Provide the [x, y] coordinate of the cell's center where the given text is located.  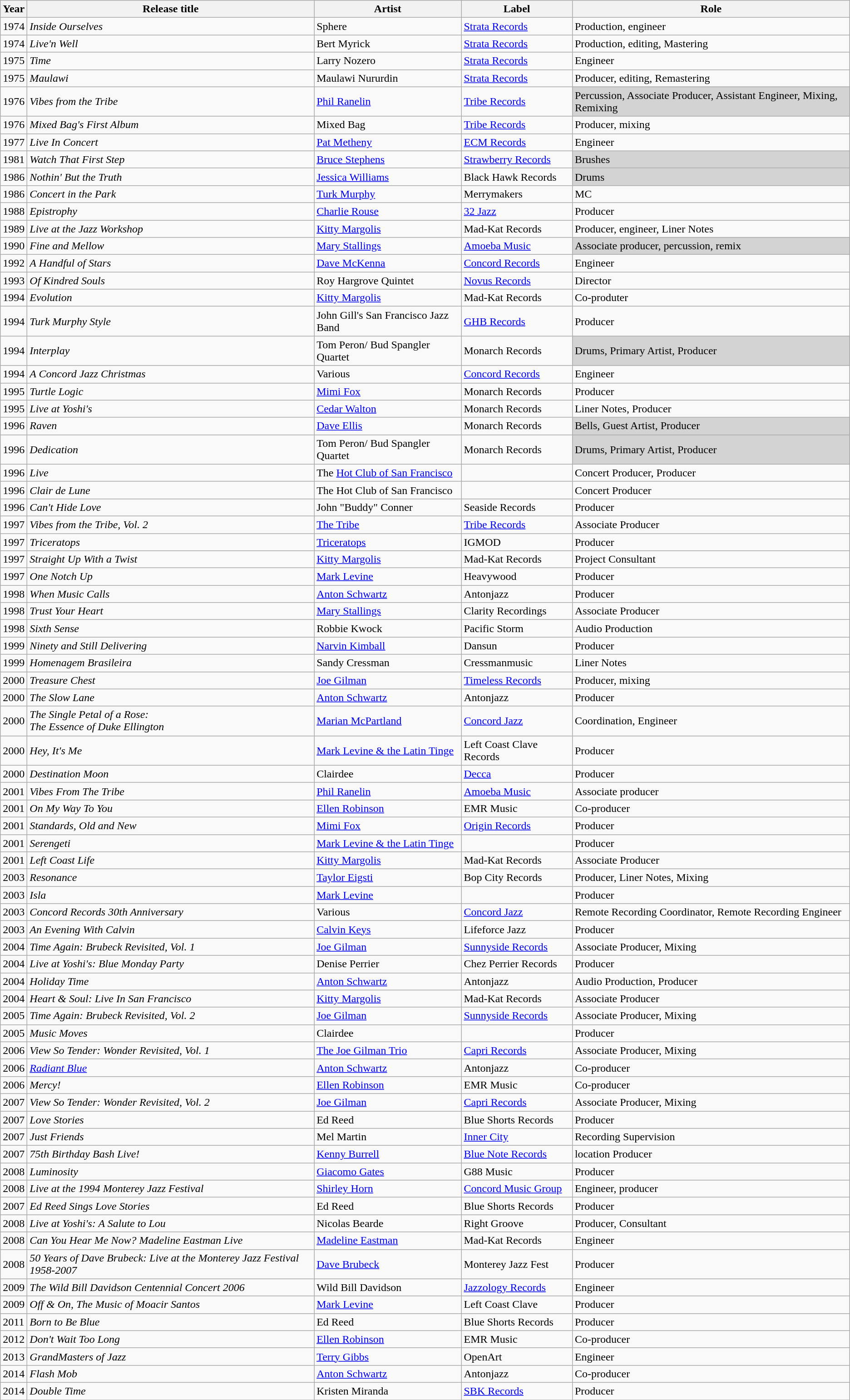
One Notch Up [171, 577]
Concert Producer, Producer [711, 473]
Live In Concert [171, 142]
Production, editing, Mastering [711, 44]
Dansun [517, 646]
Merrymakers [517, 194]
Director [711, 281]
Off & On, The Music of Moacir Santos [171, 1305]
Bells, Guest Artist, Producer [711, 426]
75th Birthday Bash Live! [171, 1154]
Brushes [711, 159]
View So Tender: Wonder Revisited, Vol. 2 [171, 1102]
Clair de Lune [171, 490]
Marian McPartland [388, 721]
Roy Hargrove Quintet [388, 281]
Live at the 1994 Monterey Jazz Festival [171, 1189]
Cedar Walton [388, 409]
Homenagem Brasileira [171, 663]
Producer, Liner Notes, Mixing [711, 878]
Live [171, 473]
Madeline Eastman [388, 1241]
Destination Moon [171, 774]
Flash Mob [171, 1374]
Timeless Records [517, 680]
The Wild Bill Davidson Centennial Concert 2006 [171, 1287]
Liner Notes [711, 663]
Heavywood [517, 577]
Larry Nozero [388, 61]
Vibes from the Tribe, Vol. 2 [171, 524]
Narvin Kimball [388, 646]
Associate producer, percussion, remix [711, 246]
Black Hawk Records [517, 177]
1990 [14, 246]
Can't Hide Love [171, 507]
An Evening With Calvin [171, 930]
Kenny Burrell [388, 1154]
A Concord Jazz Christmas [171, 374]
Mercy! [171, 1085]
On My Way To You [171, 808]
Producer, engineer, Liner Notes [711, 228]
Jazzology Records [517, 1287]
Mixed Bag [388, 125]
Release title [171, 9]
Ed Reed Sings Love Stories [171, 1206]
Audio Production, Producer [711, 981]
GHB Records [517, 322]
Year [14, 9]
Dave Brubeck [388, 1264]
The Joe Gilman Trio [388, 1050]
Robbie Kwock [388, 628]
50 Years of Dave Brubeck: Live at the Monterey Jazz Festival 1958-2007 [171, 1264]
Terry Gibbs [388, 1356]
Sandy Cressman [388, 663]
Heart & Soul: Live In San Francisco [171, 999]
Project Consultant [711, 559]
A Handful of Stars [171, 263]
Epistrophy [171, 211]
When Music Calls [171, 594]
Ninety and Still Delivering [171, 646]
1977 [14, 142]
Watch That First Step [171, 159]
Standards, Old and New [171, 826]
Don't Wait Too Long [171, 1339]
1989 [14, 228]
Left Coast Clave [517, 1305]
Live'n Well [171, 44]
Live at Yoshi's [171, 409]
Jessica Williams [388, 177]
GrandMasters of Jazz [171, 1356]
Can You Hear Me Now? Madeline Eastman Live [171, 1241]
Maulawi [171, 78]
Left Coast Clave Records [517, 750]
Percussion, Associate Producer, Assistant Engineer, Mixing, Remixing [711, 102]
Vibes From The Tribe [171, 791]
Pat Metheny [388, 142]
Clarity Recordings [517, 611]
Monterey Jazz Fest [517, 1264]
Music Moves [171, 1033]
Straight Up With a Twist [171, 559]
Love Stories [171, 1119]
Concert Producer [711, 490]
Inner City [517, 1137]
MC [711, 194]
Artist [388, 9]
John Gill's San Francisco Jazz Band [388, 322]
1988 [14, 211]
Bruce Stephens [388, 159]
Dave McKenna [388, 263]
Holiday Time [171, 981]
Mel Martin [388, 1137]
Evolution [171, 298]
2011 [14, 1322]
Right Groove [517, 1223]
ECM Records [517, 142]
Sphere [388, 26]
Associate producer [711, 791]
Role [711, 9]
Liner Notes, Producer [711, 409]
Sixth Sense [171, 628]
Live at Yoshi's: Blue Monday Party [171, 964]
Mixed Bag's First Album [171, 125]
Giacomo Gates [388, 1172]
Radiant Blue [171, 1068]
Lifeforce Jazz [517, 930]
Novus Records [517, 281]
Shirley Horn [388, 1189]
Wild Bill Davidson [388, 1287]
Luminosity [171, 1172]
Cressmanmusic [517, 663]
Double Time [171, 1391]
View So Tender: Wonder Revisited, Vol. 1 [171, 1050]
Origin Records [517, 826]
Concert in the Park [171, 194]
Left Coast Life [171, 861]
Pacific Storm [517, 628]
Recording Supervision [711, 1137]
OpenArt [517, 1356]
Live at Yoshi's: A Salute to Lou [171, 1223]
Time [171, 61]
Seaside Records [517, 507]
1992 [14, 263]
G88 Music [517, 1172]
Bert Myrick [388, 44]
The Tribe [388, 524]
Chez Perrier Records [517, 964]
Turk Murphy [388, 194]
Isla [171, 895]
location Producer [711, 1154]
Remote Recording Coordinator, Remote Recording Engineer [711, 912]
The Slow Lane [171, 698]
Taylor Eigsti [388, 878]
Production, engineer [711, 26]
Decca [517, 774]
IGMOD [517, 542]
Coordination, Engineer [711, 721]
Born to Be Blue [171, 1322]
Audio Production [711, 628]
Dedication [171, 450]
Producer, Consultant [711, 1223]
SBK Records [517, 1391]
Charlie Rouse [388, 211]
Trust Your Heart [171, 611]
Time Again: Brubeck Revisited, Vol. 1 [171, 947]
Bop City Records [517, 878]
32 Jazz [517, 211]
Kristen Miranda [388, 1391]
1993 [14, 281]
Interplay [171, 351]
Calvin Keys [388, 930]
Turk Murphy Style [171, 322]
Dave Ellis [388, 426]
Hey, It's Me [171, 750]
Treasure Chest [171, 680]
Blue Note Records [517, 1154]
Denise Perrier [388, 964]
Vibes from the Tribe [171, 102]
Nicolas Bearde [388, 1223]
Concord Records 30th Anniversary [171, 912]
Fine and Mellow [171, 246]
Live at the Jazz Workshop [171, 228]
Turtle Logic [171, 391]
Nothin' But the Truth [171, 177]
The Single Petal of a Rose:The Essence of Duke Ellington [171, 721]
Inside Ourselves [171, 26]
Maulawi Nururdin [388, 78]
2012 [14, 1339]
Time Again: Brubeck Revisited, Vol. 2 [171, 1016]
Just Friends [171, 1137]
Co-produter [711, 298]
Engineer, producer [711, 1189]
Drums [711, 177]
Producer, editing, Remastering [711, 78]
Strawberry Records [517, 159]
John "Buddy" Conner [388, 507]
Serengeti [171, 843]
Label [517, 9]
Of Kindred Souls [171, 281]
Raven [171, 426]
Concord Music Group [517, 1189]
1981 [14, 159]
2013 [14, 1356]
Resonance [171, 878]
